From the cell containing the given text, extract its center point as [x, y] coordinate. 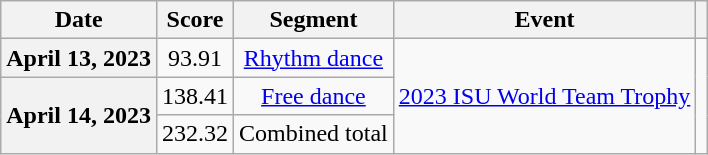
Event [544, 20]
Segment [314, 20]
Free dance [314, 96]
April 14, 2023 [79, 115]
Score [194, 20]
Rhythm dance [314, 58]
Combined total [314, 134]
2023 ISU World Team Trophy [544, 96]
138.41 [194, 96]
April 13, 2023 [79, 58]
93.91 [194, 58]
232.32 [194, 134]
Date [79, 20]
